Find where the given text appears and provide that cell's center as [X, Y] coordinate. 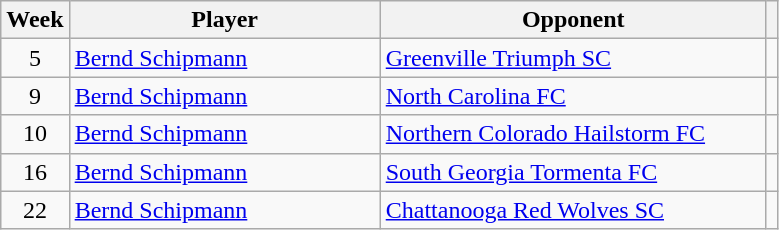
22 [35, 210]
North Carolina FC [573, 96]
Opponent [573, 20]
9 [35, 96]
South Georgia Tormenta FC [573, 172]
5 [35, 58]
Greenville Triumph SC [573, 58]
Chattanooga Red Wolves SC [573, 210]
Northern Colorado Hailstorm FC [573, 134]
Player [224, 20]
16 [35, 172]
10 [35, 134]
Week [35, 20]
